For the text-containing cell, return its midpoint in (X, Y) coordinate format. 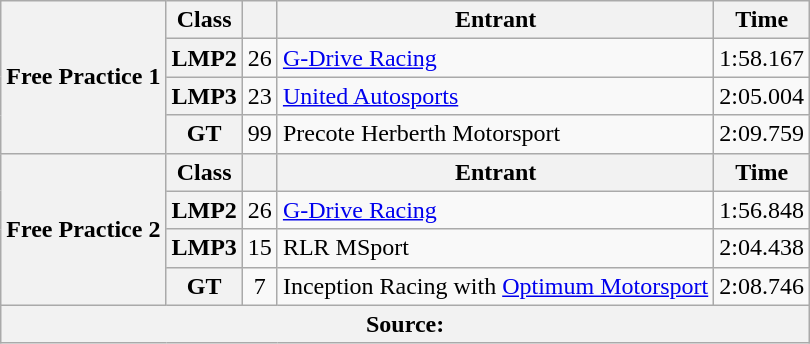
2:09.759 (762, 134)
1:56.848 (762, 210)
2:08.746 (762, 286)
Precote Herberth Motorsport (495, 134)
2:04.438 (762, 248)
23 (260, 96)
United Autosports (495, 96)
99 (260, 134)
15 (260, 248)
7 (260, 286)
Free Practice 1 (84, 77)
Free Practice 2 (84, 229)
2:05.004 (762, 96)
1:58.167 (762, 58)
RLR MSport (495, 248)
Inception Racing with Optimum Motorsport (495, 286)
Source: (406, 324)
